Search for the cell housing the specified text and yield its [x, y] center coordinate. 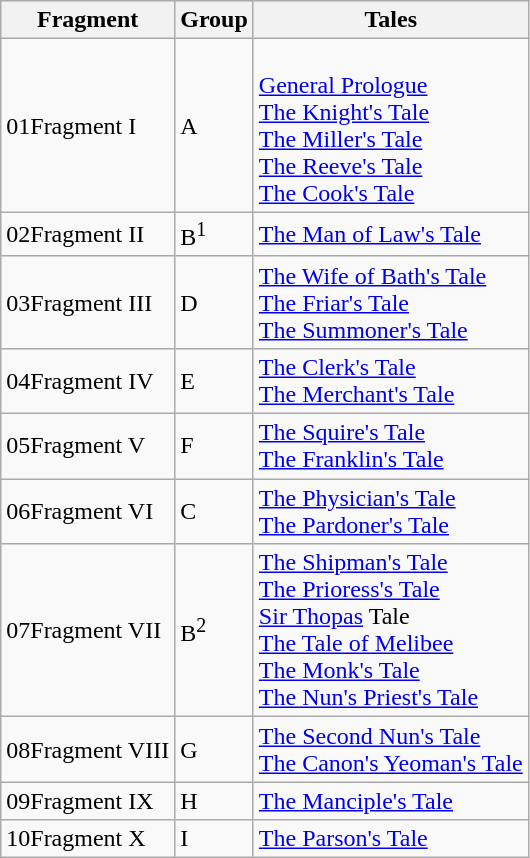
The Physician's TaleThe Pardoner's Tale [390, 512]
The Wife of Bath's TaleThe Friar's TaleThe Summoner's Tale [390, 302]
A [214, 126]
C [214, 512]
B2 [214, 630]
01Fragment I [88, 126]
E [214, 380]
06Fragment VI [88, 512]
The Squire's TaleThe Franklin's Tale [390, 446]
General Prologue The Knight's Tale The Miller's Tale The Reeve's Tale The Cook's Tale [390, 126]
08Fragment VIII [88, 750]
05Fragment V [88, 446]
09Fragment IX [88, 801]
G [214, 750]
07Fragment VII [88, 630]
B1 [214, 234]
I [214, 839]
02Fragment II [88, 234]
F [214, 446]
The Man of Law's Tale [390, 234]
The Parson's Tale [390, 839]
The Shipman's TaleThe Prioress's TaleSir Thopas TaleThe Tale of MelibeeThe Monk's TaleThe Nun's Priest's Tale [390, 630]
The Manciple's Tale [390, 801]
The Second Nun's TaleThe Canon's Yeoman's Tale [390, 750]
The Clerk's TaleThe Merchant's Tale [390, 380]
D [214, 302]
03Fragment III [88, 302]
Group [214, 20]
Tales [390, 20]
04Fragment IV [88, 380]
10Fragment X [88, 839]
H [214, 801]
Fragment [88, 20]
